Locate the cell with the specified text and output its [X, Y] center coordinate. 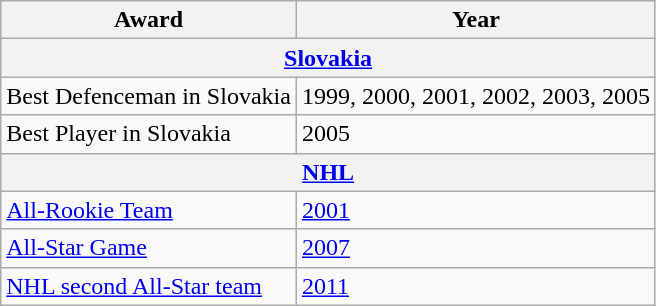
Slovakia [328, 58]
2007 [476, 248]
1999, 2000, 2001, 2002, 2003, 2005 [476, 96]
Award [149, 20]
Best Defenceman in Slovakia [149, 96]
2005 [476, 134]
2011 [476, 286]
2001 [476, 210]
Year [476, 20]
NHL second All-Star team [149, 286]
All-Rookie Team [149, 210]
Best Player in Slovakia [149, 134]
All-Star Game [149, 248]
NHL [328, 172]
